Return (X, Y) of the center of cell containing provided text 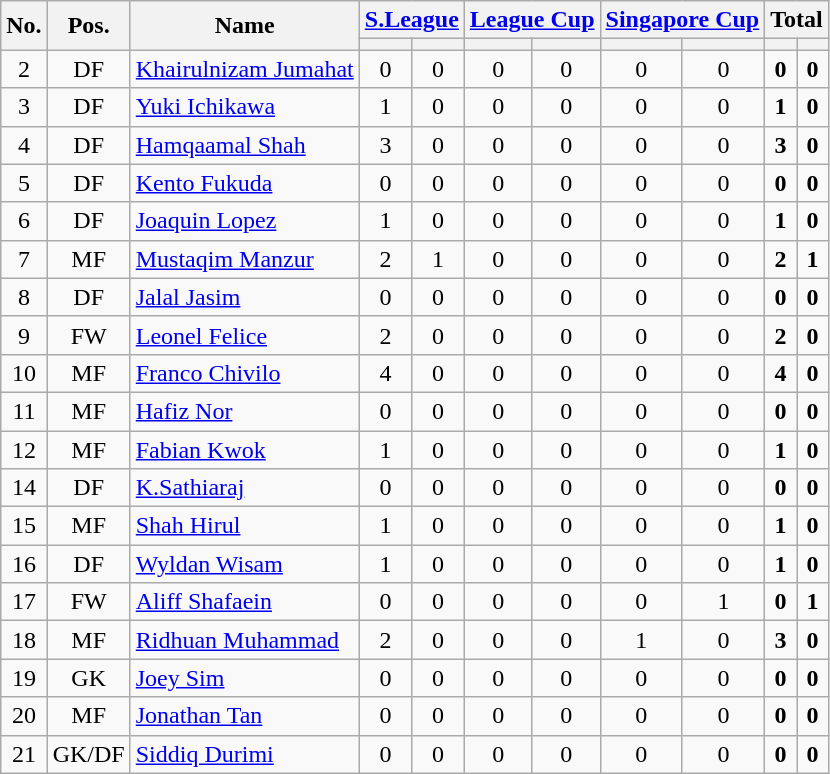
League Cup (532, 20)
10 (24, 373)
Mustaqim Manzur (244, 259)
Name (244, 26)
Ridhuan Muhammad (244, 640)
12 (24, 449)
Shah Hirul (244, 526)
Hamqaamal Shah (244, 145)
Kento Fukuda (244, 183)
Hafiz Nor (244, 411)
17 (24, 602)
19 (24, 678)
Singapore Cup (682, 20)
Joaquin Lopez (244, 221)
Khairulnizam Jumahat (244, 69)
21 (24, 754)
8 (24, 297)
9 (24, 335)
5 (24, 183)
Siddiq Durimi (244, 754)
Jonathan Tan (244, 716)
15 (24, 526)
20 (24, 716)
Fabian Kwok (244, 449)
14 (24, 488)
Aliff Shafaein (244, 602)
GK/DF (88, 754)
Leonel Felice (244, 335)
No. (24, 26)
16 (24, 564)
Wyldan Wisam (244, 564)
Jalal Jasim (244, 297)
Franco Chivilo (244, 373)
Pos. (88, 26)
6 (24, 221)
K.Sathiaraj (244, 488)
11 (24, 411)
GK (88, 678)
Yuki Ichikawa (244, 107)
S.League (412, 20)
Total (797, 20)
Joey Sim (244, 678)
7 (24, 259)
18 (24, 640)
